Detect which cell encompasses the target text, then output its [X, Y] center coordinate. 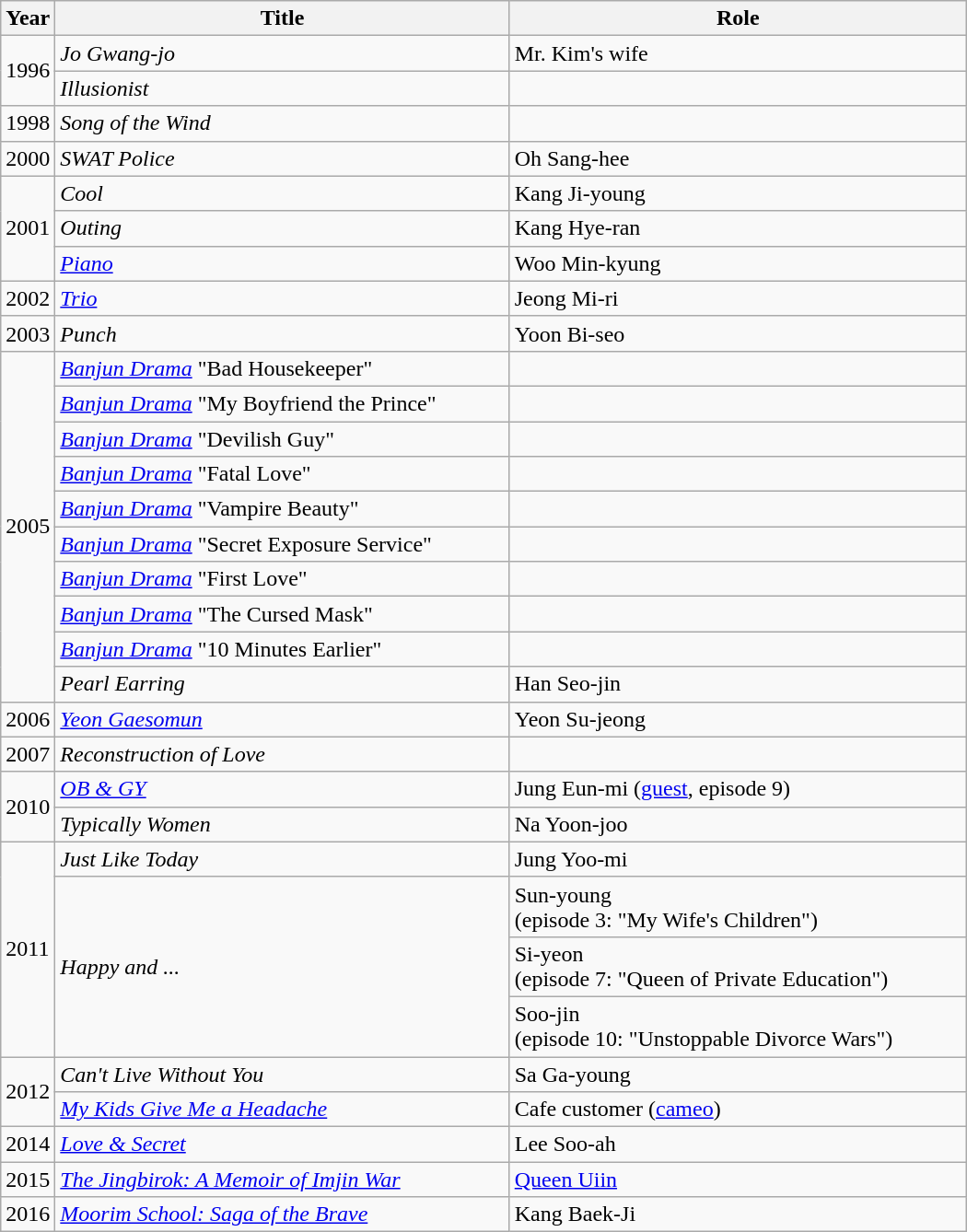
Banjun Drama "Bad Housekeeper" [282, 368]
2014 [28, 1145]
1998 [28, 123]
The Jingbirok: A Memoir of Imjin War [282, 1180]
Just Like Today [282, 859]
Si-yeon (episode 7: "Queen of Private Education") [738, 967]
Banjun Drama "First Love" [282, 579]
Banjun Drama "10 Minutes Earlier" [282, 649]
Queen Uiin [738, 1180]
Can't Live Without You [282, 1075]
Title [282, 18]
Woo Min-kyung [738, 263]
2015 [28, 1180]
Cool [282, 193]
Typically Women [282, 824]
Punch [282, 333]
Trio [282, 298]
Jung Eun-mi (guest, episode 9) [738, 789]
Banjun Drama "Devilish Guy" [282, 439]
2002 [28, 298]
Jeong Mi-ri [738, 298]
Oh Sang-hee [738, 158]
1996 [28, 71]
Cafe customer (cameo) [738, 1110]
Soo-jin (episode 10: "Unstoppable Divorce Wars") [738, 1026]
Love & Secret [282, 1145]
Mr. Kim's wife [738, 53]
Lee Soo-ah [738, 1145]
2006 [28, 719]
2007 [28, 754]
Kang Hye-ran [738, 228]
Year [28, 18]
Yoon Bi-seo [738, 333]
2000 [28, 158]
2012 [28, 1092]
Jung Yoo-mi [738, 859]
SWAT Police [282, 158]
Han Seo-jin [738, 684]
Sa Ga-young [738, 1075]
Kang Baek-Ji [738, 1215]
Banjun Drama "Secret Exposure Service" [282, 544]
Banjun Drama "Vampire Beauty" [282, 509]
Piano [282, 263]
Outing [282, 228]
Pearl Earring [282, 684]
Happy and ... [282, 967]
Na Yoon-joo [738, 824]
Role [738, 18]
Jo Gwang-jo [282, 53]
My Kids Give Me a Headache [282, 1110]
Yeon Su-jeong [738, 719]
2016 [28, 1215]
Banjun Drama "The Cursed Mask" [282, 614]
Banjun Drama "My Boyfriend the Prince" [282, 403]
Yeon Gaesomun [282, 719]
2003 [28, 333]
Reconstruction of Love [282, 754]
Sun-young (episode 3: "My Wife's Children") [738, 906]
2005 [28, 527]
2001 [28, 228]
Kang Ji-young [738, 193]
OB & GY [282, 789]
Moorim School: Saga of the Brave [282, 1215]
Banjun Drama "Fatal Love" [282, 474]
Illusionist [282, 88]
Song of the Wind [282, 123]
2011 [28, 948]
2010 [28, 807]
